From the cell containing the given text, extract its center point as (x, y) coordinate. 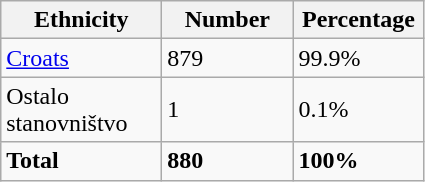
Number (228, 20)
Total (82, 161)
880 (228, 161)
100% (358, 161)
1 (228, 110)
Percentage (358, 20)
Ethnicity (82, 20)
Ostalo stanovništvo (82, 110)
Croats (82, 58)
879 (228, 58)
99.9% (358, 58)
0.1% (358, 110)
